Locate the cell with the specified text and output its (x, y) center coordinate. 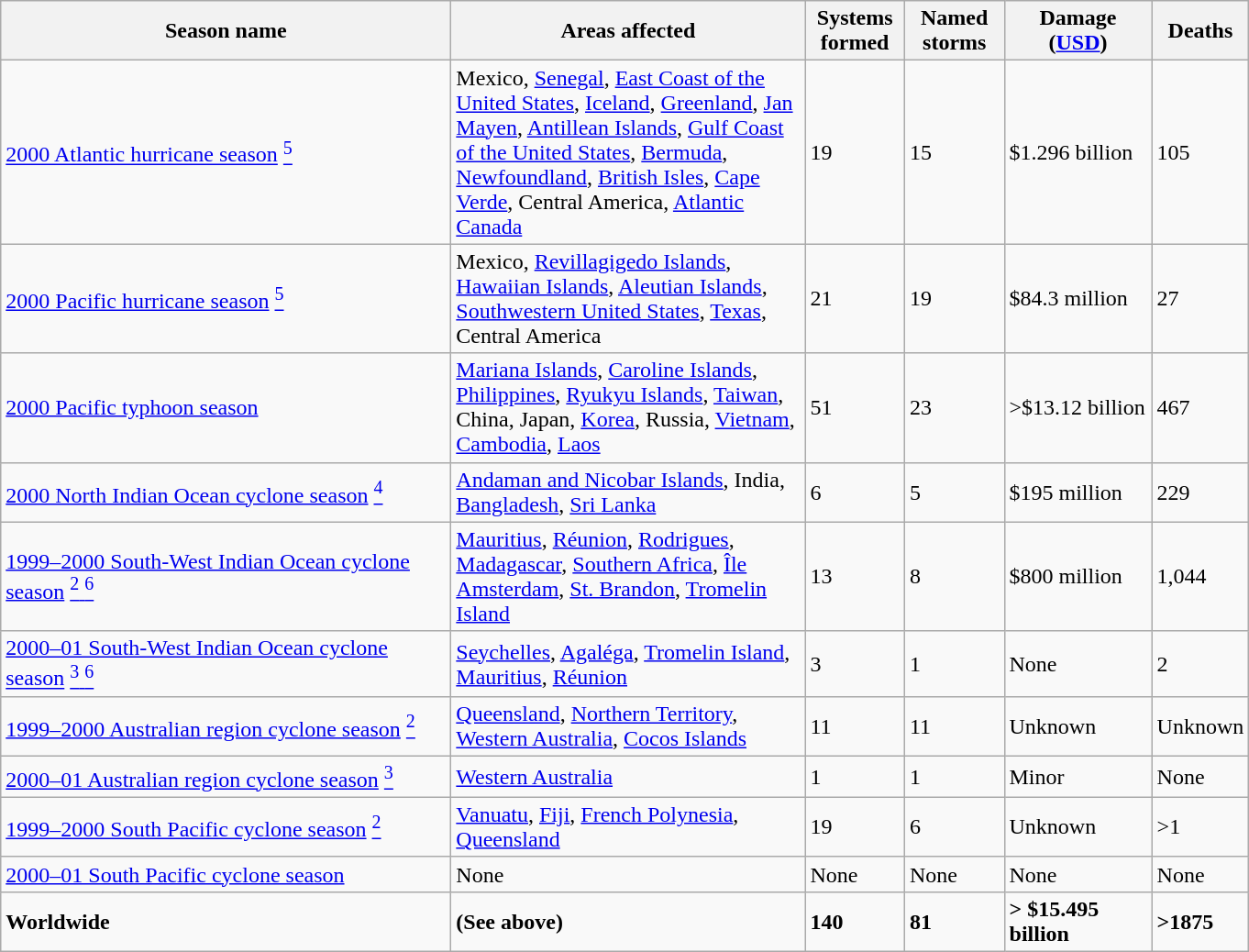
> $15.495 billion (1078, 921)
Mexico, Revillagigedo Islands, Hawaiian Islands, Aleutian Islands, Southwestern United States, Texas, Central America (628, 299)
8 (954, 576)
1999–2000 Australian region cyclone season 2 (226, 726)
21 (855, 299)
105 (1200, 152)
2000 North Indian Ocean cyclone season 4 (226, 492)
23 (954, 407)
2000–01 South Pacific cyclone season (226, 874)
>1 (1200, 827)
51 (855, 407)
Western Australia (628, 778)
1999–2000 South-West Indian Ocean cyclone season 2 6 (226, 576)
Queensland, Northern Territory, Western Australia, Cocos Islands (628, 726)
2000–01 South-West Indian Ocean cyclone season 3 6 (226, 664)
Vanuatu, Fiji, French Polynesia, Queensland (628, 827)
2000 Pacific hurricane season 5 (226, 299)
13 (855, 576)
Seychelles, Agaléga, Tromelin Island, Mauritius, Réunion (628, 664)
Named storms (954, 31)
229 (1200, 492)
1,044 (1200, 576)
Damage (USD) (1078, 31)
2000–01 Australian region cyclone season 3 (226, 778)
Mauritius, Réunion, Rodrigues, Madagascar, Southern Africa, Île Amsterdam, St. Brandon, Tromelin Island (628, 576)
1999–2000 South Pacific cyclone season 2 (226, 827)
Mariana Islands, Caroline Islands, Philippines, Ryukyu Islands, Taiwan, China, Japan, Korea, Russia, Vietnam, Cambodia, Laos (628, 407)
$1.296 billion (1078, 152)
81 (954, 921)
$800 million (1078, 576)
27 (1200, 299)
Minor (1078, 778)
2000 Atlantic hurricane season 5 (226, 152)
>1875 (1200, 921)
$195 million (1078, 492)
2000 Pacific typhoon season (226, 407)
Andaman and Nicobar Islands, India, Bangladesh, Sri Lanka (628, 492)
Systems formed (855, 31)
$84.3 million (1078, 299)
2 (1200, 664)
467 (1200, 407)
(See above) (628, 921)
Worldwide (226, 921)
Season name (226, 31)
3 (855, 664)
Areas affected (628, 31)
140 (855, 921)
5 (954, 492)
>$13.12 billion (1078, 407)
15 (954, 152)
Deaths (1200, 31)
